Detect which cell encompasses the target text, then output its (X, Y) center coordinate. 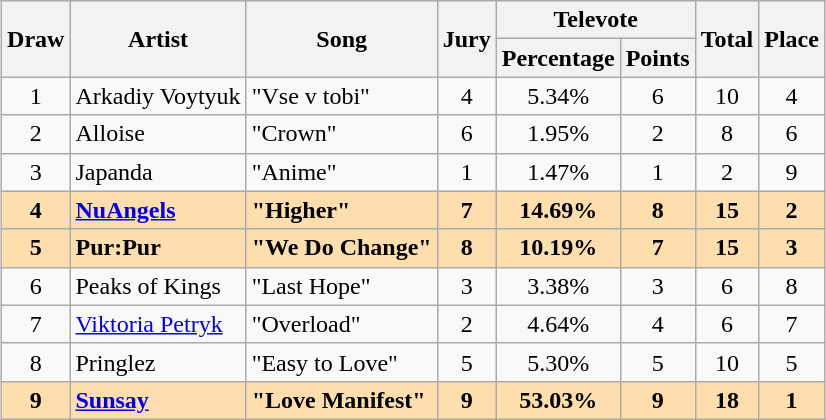
Alloise (158, 134)
53.03% (558, 400)
18 (727, 400)
5.34% (558, 96)
Pur:Pur (158, 248)
Viktoria Petryk (158, 324)
Place (792, 39)
Japanda (158, 172)
Song (342, 39)
Peaks of Kings (158, 286)
10.19% (558, 248)
Sunsay (158, 400)
"Anime" (342, 172)
Arkadiy Voytyuk (158, 96)
1.47% (558, 172)
"Crown" (342, 134)
"Love Manifest" (342, 400)
Artist (158, 39)
14.69% (558, 210)
Pringlez (158, 362)
Draw (36, 39)
3.38% (558, 286)
"Overload" (342, 324)
4.64% (558, 324)
1.95% (558, 134)
"Last Hope" (342, 286)
Televote (596, 20)
Percentage (558, 58)
"Vse v tobi" (342, 96)
Jury (466, 39)
NuAngels (158, 210)
"Easy to Love" (342, 362)
"We Do Change" (342, 248)
Points (658, 58)
5.30% (558, 362)
Total (727, 39)
"Higher" (342, 210)
